Capture the cell that displays the provided text and extract its (x, y) central coordinate. 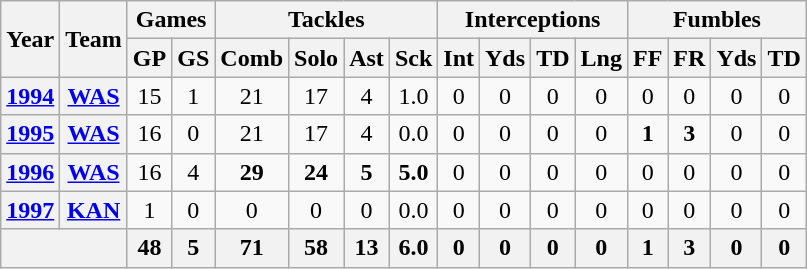
29 (252, 172)
FR (690, 58)
Solo (316, 58)
24 (316, 172)
48 (149, 248)
Comb (252, 58)
Sck (413, 58)
Year (30, 39)
71 (252, 248)
Interceptions (533, 20)
Ast (367, 58)
5.0 (413, 172)
58 (316, 248)
1994 (30, 96)
KAN (94, 210)
Tackles (326, 20)
Team (94, 39)
Int (459, 58)
15 (149, 96)
1996 (30, 172)
6.0 (413, 248)
1.0 (413, 96)
GP (149, 58)
GS (194, 58)
Games (170, 20)
1997 (30, 210)
Fumbles (716, 20)
13 (367, 248)
FF (647, 58)
Lng (601, 58)
1995 (30, 134)
